Search for the cell housing the specified text and yield its (X, Y) center coordinate. 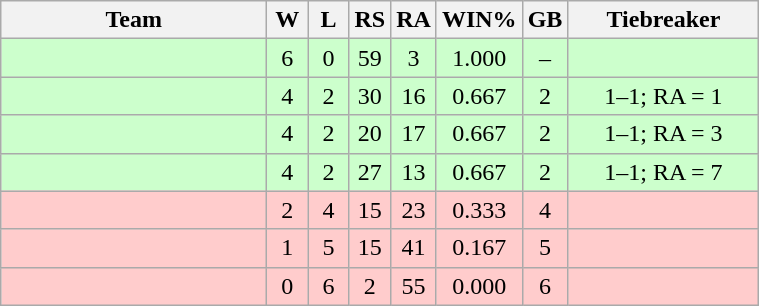
55 (414, 286)
– (545, 58)
27 (370, 172)
41 (414, 248)
20 (370, 134)
1–1; RA = 3 (664, 134)
59 (370, 58)
W (288, 20)
GB (545, 20)
23 (414, 210)
1.000 (479, 58)
0.167 (479, 248)
Tiebreaker (664, 20)
Team (134, 20)
13 (414, 172)
RA (414, 20)
WIN% (479, 20)
17 (414, 134)
0.333 (479, 210)
16 (414, 96)
1–1; RA = 1 (664, 96)
1–1; RA = 7 (664, 172)
30 (370, 96)
0.000 (479, 286)
3 (414, 58)
L (328, 20)
1 (288, 248)
RS (370, 20)
